Capture the cell that displays the provided text and extract its (x, y) central coordinate. 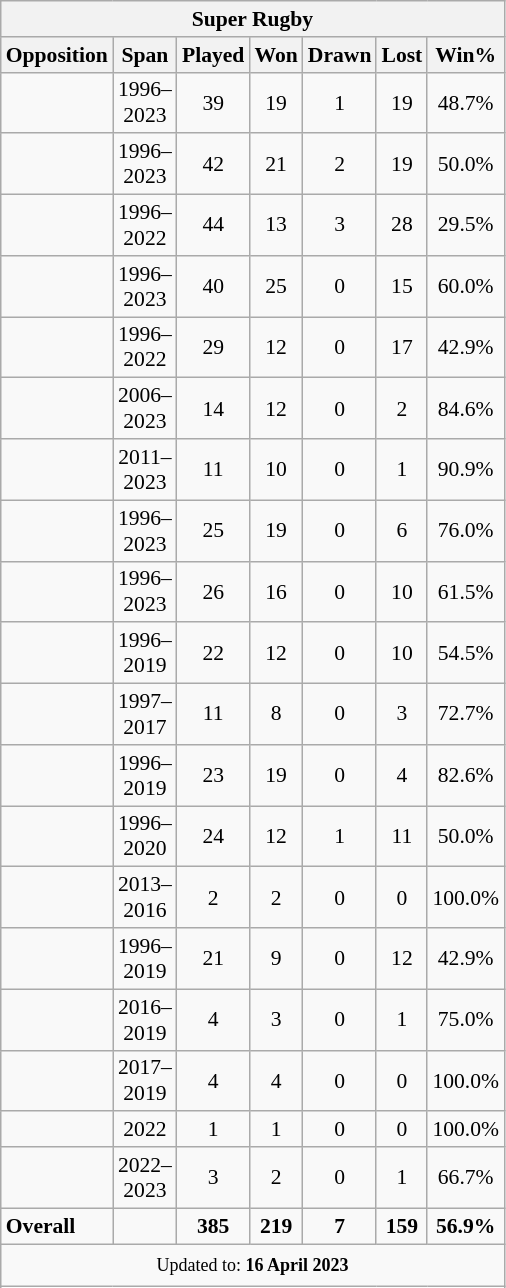
9 (276, 958)
48.7% (466, 102)
72.7% (466, 714)
42 (213, 164)
2016–2019 (145, 1020)
26 (213, 592)
219 (276, 1226)
15 (402, 286)
40 (213, 286)
23 (213, 776)
29 (213, 348)
14 (213, 408)
2022 (145, 1130)
90.9% (466, 470)
44 (213, 226)
75.0% (466, 1020)
1996–2020 (145, 836)
Overall (57, 1226)
22 (213, 654)
54.5% (466, 654)
Span (145, 55)
28 (402, 226)
2022–2023 (145, 1178)
Drawn (340, 55)
17 (402, 348)
385 (213, 1226)
16 (276, 592)
66.7% (466, 1178)
Opposition (57, 55)
159 (402, 1226)
Played (213, 55)
8 (276, 714)
56.9% (466, 1226)
Win% (466, 55)
Updated to: 16 April 2023 (252, 1266)
76.0% (466, 530)
24 (213, 836)
13 (276, 226)
Super Rugby (252, 19)
Lost (402, 55)
2013–2016 (145, 898)
39 (213, 102)
6 (402, 530)
1997–2017 (145, 714)
61.5% (466, 592)
2011–2023 (145, 470)
7 (340, 1226)
29.5% (466, 226)
82.6% (466, 776)
2017–2019 (145, 1080)
Won (276, 55)
60.0% (466, 286)
84.6% (466, 408)
2006–2023 (145, 408)
